Pinpoint the cell where the given text exists, returning its (X, Y) midpoint coordinate. 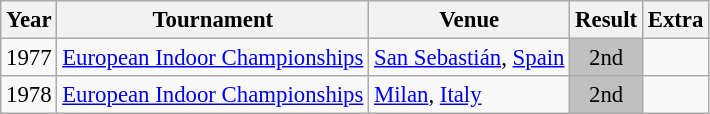
1978 (29, 95)
Milan, Italy (470, 95)
San Sebastián, Spain (470, 58)
Venue (470, 20)
1977 (29, 58)
Extra (675, 20)
Year (29, 20)
Tournament (213, 20)
Result (606, 20)
